Search for the cell housing the specified text and yield its (X, Y) center coordinate. 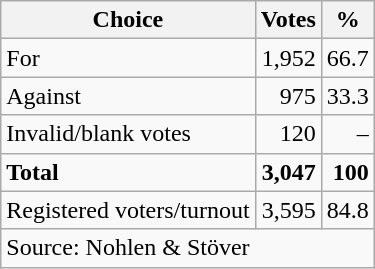
Source: Nohlen & Stöver (188, 248)
% (348, 20)
– (348, 134)
Votes (288, 20)
Registered voters/turnout (128, 210)
Invalid/blank votes (128, 134)
Against (128, 96)
100 (348, 172)
Choice (128, 20)
For (128, 58)
3,595 (288, 210)
1,952 (288, 58)
84.8 (348, 210)
33.3 (348, 96)
975 (288, 96)
3,047 (288, 172)
66.7 (348, 58)
120 (288, 134)
Total (128, 172)
